Pinpoint the cell where the given text exists, returning its [X, Y] midpoint coordinate. 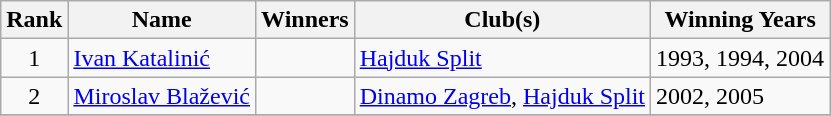
Dinamo Zagreb, Hajduk Split [502, 96]
Hajduk Split [502, 58]
Club(s) [502, 20]
1993, 1994, 2004 [740, 58]
Rank [34, 20]
Miroslav Blažević [162, 96]
Winning Years [740, 20]
1 [34, 58]
Name [162, 20]
Winners [306, 20]
Ivan Katalinić [162, 58]
2002, 2005 [740, 96]
2 [34, 96]
